Search for the cell housing the specified text and yield its (x, y) center coordinate. 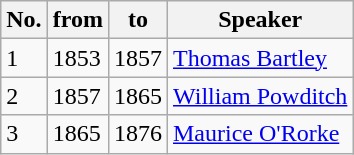
1853 (78, 58)
Speaker (260, 20)
2 (24, 96)
Maurice O'Rorke (260, 134)
No. (24, 20)
from (78, 20)
1 (24, 58)
William Powditch (260, 96)
to (138, 20)
3 (24, 134)
Thomas Bartley (260, 58)
1876 (138, 134)
